Output the (X, Y) coordinate of the center of the cell containing the given text.  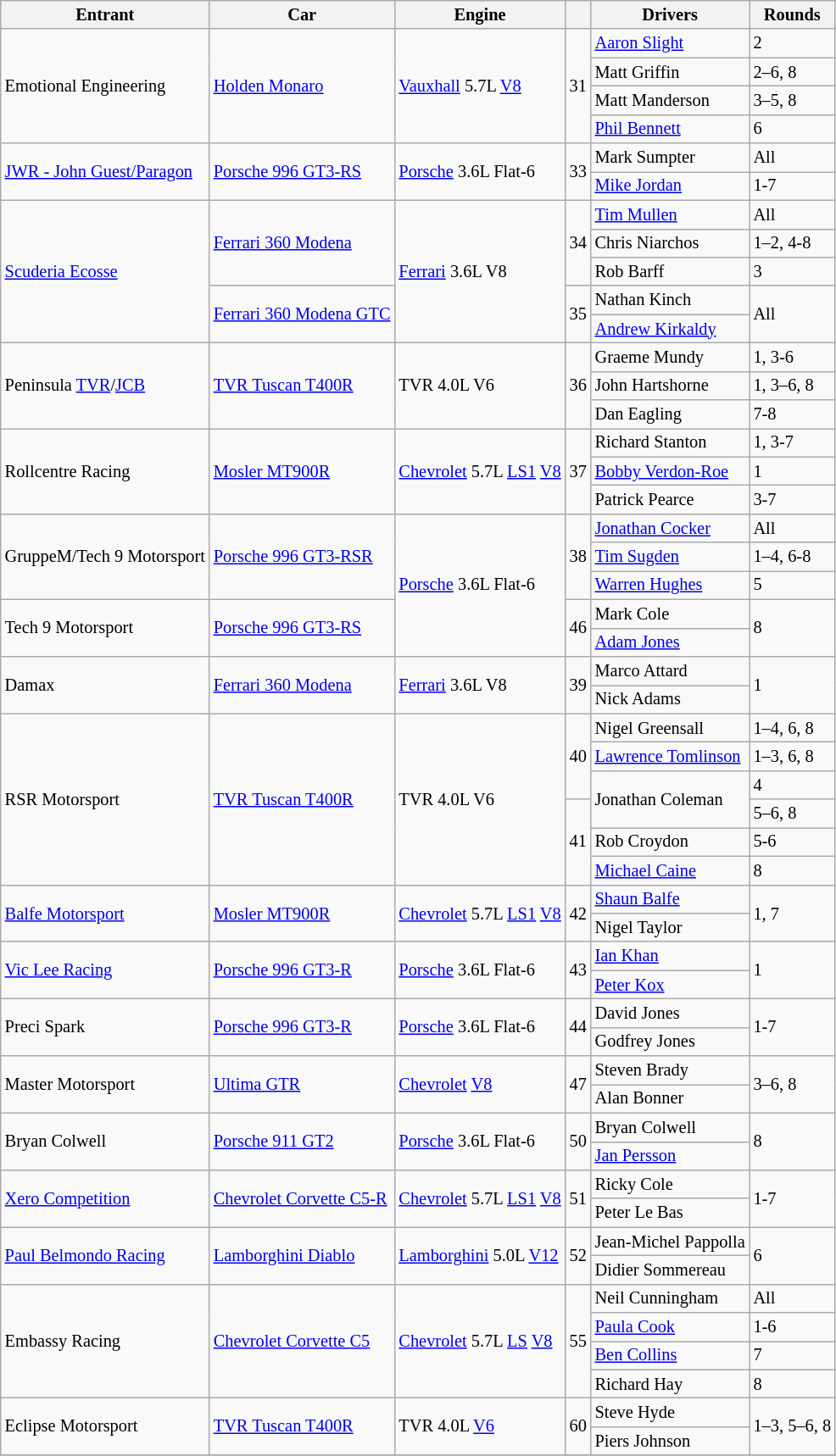
1, 3–6, 8 (792, 386)
GruppeM/Tech 9 Motorsport (105, 556)
Tim Sugden (670, 557)
Neil Cunningham (670, 1298)
39 (578, 685)
1-6 (792, 1327)
44 (578, 1027)
Tech 9 Motorsport (105, 627)
Ben Collins (670, 1355)
Matt Manderson (670, 100)
7 (792, 1355)
Nigel Greensall (670, 728)
Chris Niarchos (670, 243)
Ferrari 360 Modena GTC (302, 314)
Jean-Michel Pappolla (670, 1242)
52 (578, 1256)
46 (578, 627)
35 (578, 314)
55 (578, 1341)
51 (578, 1198)
47 (578, 1085)
Rob Barff (670, 271)
Jonathan Cocker (670, 528)
40 (578, 756)
Jan Persson (670, 1156)
Ian Khan (670, 956)
Rob Croydon (670, 842)
43 (578, 970)
Peter Le Bas (670, 1213)
Engine (480, 14)
Mike Jordan (670, 186)
38 (578, 556)
Emotional Engineering (105, 86)
36 (578, 385)
1, 3-6 (792, 357)
Vic Lee Racing (105, 970)
Entrant (105, 14)
JWR - John Guest/Paragon (105, 171)
2–6, 8 (792, 72)
Phil Bennett (670, 129)
Aaron Slight (670, 43)
1, 3-7 (792, 442)
Holden Monaro (302, 86)
5 (792, 585)
Ricky Cole (670, 1184)
Richard Hay (670, 1384)
4 (792, 785)
3 (792, 271)
1, 7 (792, 914)
Godfrey Jones (670, 1042)
Bobby Verdon-Roe (670, 471)
Drivers (670, 14)
Andrew Kirkaldy (670, 329)
Car (302, 14)
1–4, 6, 8 (792, 728)
Chevrolet Corvette C5-R (302, 1198)
34 (578, 242)
Rounds (792, 14)
33 (578, 171)
Lamborghini Diablo (302, 1256)
Embassy Racing (105, 1341)
Warren Hughes (670, 585)
60 (578, 1427)
Nick Adams (670, 699)
Marco Attard (670, 670)
1–2, 4-8 (792, 243)
41 (578, 842)
Paul Belmondo Racing (105, 1256)
5–6, 8 (792, 814)
Nigel Taylor (670, 927)
Rollcentre Racing (105, 471)
Tim Mullen (670, 214)
David Jones (670, 1013)
Richard Stanton (670, 442)
3–5, 8 (792, 100)
Patrick Pearce (670, 499)
Eclipse Motorsport (105, 1427)
Ultima GTR (302, 1085)
1–3, 6, 8 (792, 756)
Jonathan Coleman (670, 798)
Shaun Balfe (670, 899)
Graeme Mundy (670, 357)
1–4, 6-8 (792, 557)
Nathan Kinch (670, 300)
Piers Johnson (670, 1441)
Mark Cole (670, 614)
50 (578, 1141)
Xero Competition (105, 1198)
Dan Eagling (670, 414)
Damax (105, 685)
Adam Jones (670, 642)
42 (578, 914)
Preci Spark (105, 1027)
Alan Bonner (670, 1098)
Chevrolet Corvette C5 (302, 1341)
Balfe Motorsport (105, 914)
Chevrolet V8 (480, 1085)
Michael Caine (670, 870)
Porsche 996 GT3-RSR (302, 556)
Vauxhall 5.7L V8 (480, 86)
Paula Cook (670, 1327)
Master Motorsport (105, 1085)
Chevrolet 5.7L LS V8 (480, 1341)
Peninsula TVR/JCB (105, 385)
Lamborghini 5.0L V12 (480, 1256)
Mark Sumpter (670, 158)
7-8 (792, 414)
Steve Hyde (670, 1413)
Scuderia Ecosse (105, 271)
Peter Kox (670, 985)
5-6 (792, 842)
Didier Sommereau (670, 1270)
3–6, 8 (792, 1085)
3-7 (792, 499)
2 (792, 43)
John Hartshorne (670, 386)
Matt Griffin (670, 72)
Lawrence Tomlinson (670, 756)
Steven Brady (670, 1070)
RSR Motorsport (105, 799)
1–3, 5–6, 8 (792, 1427)
Porsche 911 GT2 (302, 1141)
37 (578, 471)
31 (578, 86)
